Find where the given text appears and provide that cell's center as [X, Y] coordinate. 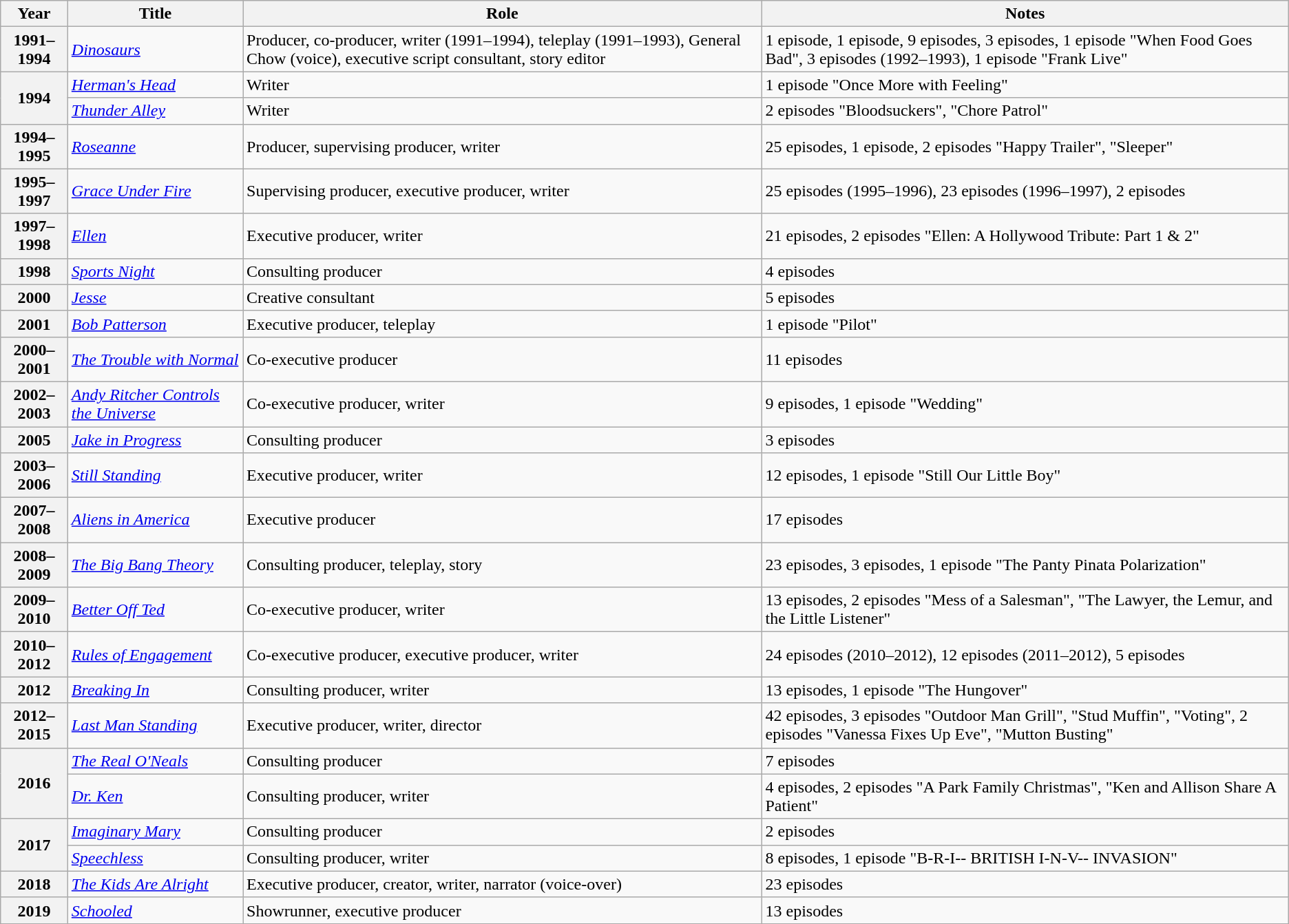
The Trouble with Normal [155, 359]
24 episodes (2010–2012), 12 episodes (2011–2012), 5 episodes [1025, 654]
Last Man Standing [155, 726]
Consulting producer, teleplay, story [503, 565]
17 episodes [1025, 521]
21 episodes, 2 episodes "Ellen: A Hollywood Tribute: Part 1 & 2" [1025, 235]
Showrunner, executive producer [503, 910]
The Big Bang Theory [155, 565]
2009–2010 [34, 610]
25 episodes, 1 episode, 2 episodes "Happy Trailer", "Sleeper" [1025, 146]
Rules of Engagement [155, 654]
Jesse [155, 297]
2012–2015 [34, 726]
1 episode, 1 episode, 9 episodes, 3 episodes, 1 episode "When Food Goes Bad", 3 episodes (1992–1993), 1 episode "Frank Live" [1025, 50]
13 episodes [1025, 910]
Better Off Ted [155, 610]
Speechless [155, 858]
Bob Patterson [155, 324]
2000 [34, 297]
2003–2006 [34, 475]
Schooled [155, 910]
Jake in Progress [155, 440]
2012 [34, 690]
Producer, supervising producer, writer [503, 146]
Executive producer, creator, writer, narrator (voice-over) [503, 884]
23 episodes, 3 episodes, 1 episode "The Panty Pinata Polarization" [1025, 565]
1995–1997 [34, 191]
9 episodes, 1 episode "Wedding" [1025, 403]
2002–2003 [34, 403]
Co-executive producer [503, 359]
Imaginary Mary [155, 832]
1991–1994 [34, 50]
Thunder Alley [155, 111]
5 episodes [1025, 297]
Executive producer, teleplay [503, 324]
11 episodes [1025, 359]
2016 [34, 784]
Roseanne [155, 146]
1 episode "Pilot" [1025, 324]
25 episodes (1995–1996), 23 episodes (1996–1997), 2 episodes [1025, 191]
13 episodes, 2 episodes "Mess of a Salesman", "The Lawyer, the Lemur, and the Little Listener" [1025, 610]
1997–1998 [34, 235]
Sports Night [155, 271]
2000–2001 [34, 359]
4 episodes, 2 episodes "A Park Family Christmas", "Ken and Allison Share A Patient" [1025, 796]
4 episodes [1025, 271]
1998 [34, 271]
2008–2009 [34, 565]
Herman's Head [155, 85]
13 episodes, 1 episode "The Hungover" [1025, 690]
1 episode "Once More with Feeling" [1025, 85]
Dr. Ken [155, 796]
42 episodes, 3 episodes "Outdoor Man Grill", "Stud Muffin", "Voting", 2 episodes "Vanessa Fixes Up Eve", "Mutton Busting" [1025, 726]
Producer, co-producer, writer (1991–1994), teleplay (1991–1993), General Chow (voice), executive script consultant, story editor [503, 50]
2001 [34, 324]
The Kids Are Alright [155, 884]
Year [34, 14]
23 episodes [1025, 884]
Breaking In [155, 690]
Ellen [155, 235]
3 episodes [1025, 440]
2017 [34, 845]
1994 [34, 98]
2019 [34, 910]
2 episodes [1025, 832]
1994–1995 [34, 146]
2010–2012 [34, 654]
Aliens in America [155, 521]
Co-executive producer, executive producer, writer [503, 654]
Notes [1025, 14]
8 episodes, 1 episode "B-R-I-- BRITISH I-N-V-- INVASION" [1025, 858]
Dinosaurs [155, 50]
2007–2008 [34, 521]
12 episodes, 1 episode "Still Our Little Boy" [1025, 475]
Executive producer [503, 521]
Creative consultant [503, 297]
The Real O'Neals [155, 761]
2 episodes "Bloodsuckers", "Chore Patrol" [1025, 111]
Executive producer, writer, director [503, 726]
Supervising producer, executive producer, writer [503, 191]
7 episodes [1025, 761]
Role [503, 14]
Grace Under Fire [155, 191]
Title [155, 14]
2018 [34, 884]
2005 [34, 440]
Still Standing [155, 475]
Andy Ritcher Controls the Universe [155, 403]
